From the cell containing the given text, extract its center point as (x, y) coordinate. 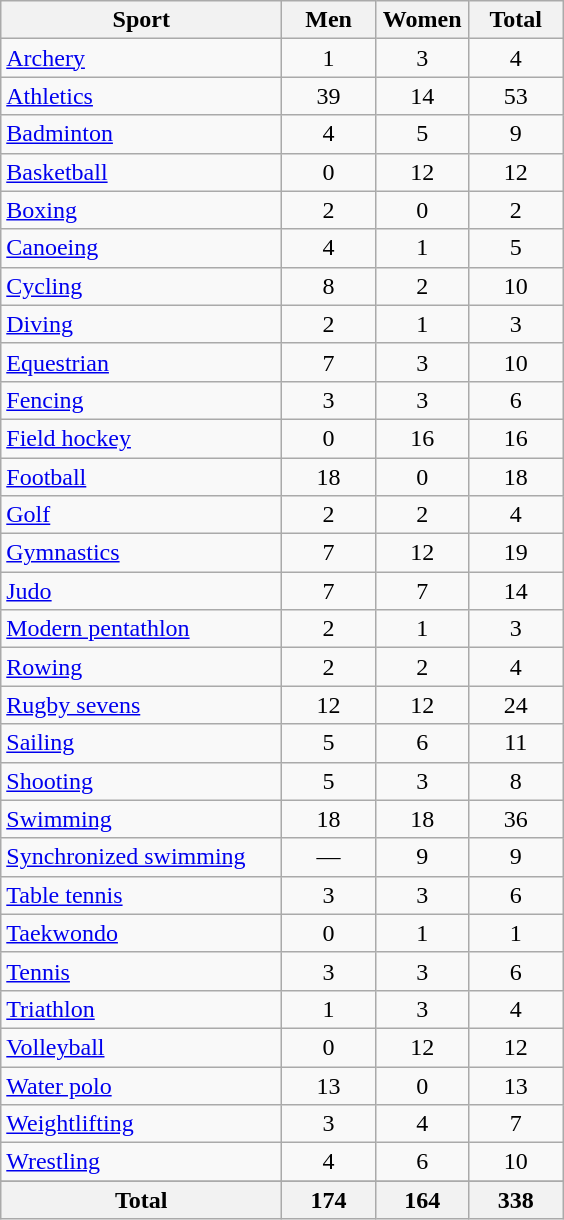
Rowing (142, 667)
Archery (142, 58)
— (329, 857)
Golf (142, 515)
174 (329, 1200)
Cycling (142, 286)
Synchronized swimming (142, 857)
Fencing (142, 400)
Wrestling (142, 1162)
Gymnastics (142, 553)
Taekwondo (142, 933)
Sailing (142, 743)
Basketball (142, 172)
53 (516, 96)
Volleyball (142, 1047)
Field hockey (142, 438)
19 (516, 553)
Rugby sevens (142, 705)
Athletics (142, 96)
Boxing (142, 210)
338 (516, 1200)
Table tennis (142, 895)
Football (142, 477)
Weightlifting (142, 1124)
Equestrian (142, 362)
Diving (142, 324)
36 (516, 819)
Triathlon (142, 1009)
Women (422, 20)
Sport (142, 20)
11 (516, 743)
Swimming (142, 819)
Judo (142, 591)
Shooting (142, 781)
164 (422, 1200)
Water polo (142, 1085)
Men (329, 20)
Tennis (142, 971)
39 (329, 96)
Modern pentathlon (142, 629)
Canoeing (142, 248)
Badminton (142, 134)
24 (516, 705)
